Return [x, y] of the center of cell containing provided text 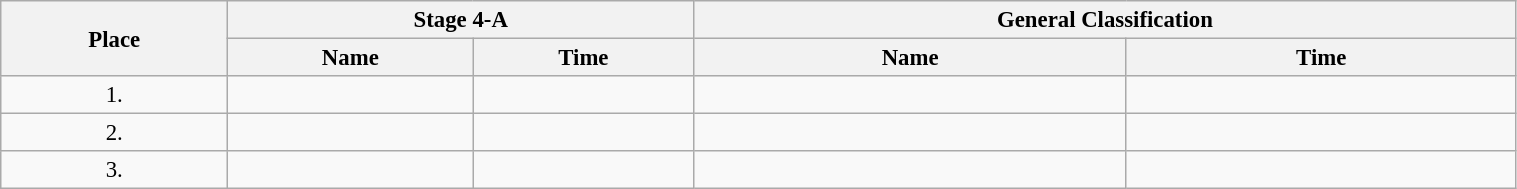
1. [114, 95]
Place [114, 38]
3. [114, 170]
Stage 4-A [461, 20]
2. [114, 133]
General Classification [1105, 20]
